For the text-containing cell, return its midpoint in (X, Y) coordinate format. 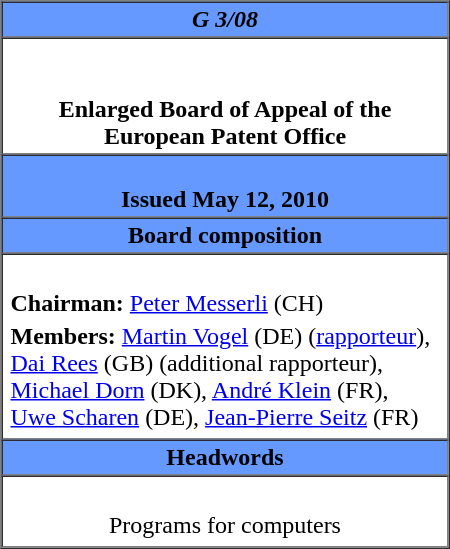
Headwords (226, 458)
Board composition (226, 236)
Issued May 12, 2010 (226, 186)
G 3/08 (226, 20)
Enlarged Board of Appeal of the European Patent Office (226, 96)
Chairman: Peter Messerli (CH) (225, 303)
